Return (x, y) of the center of cell containing provided text 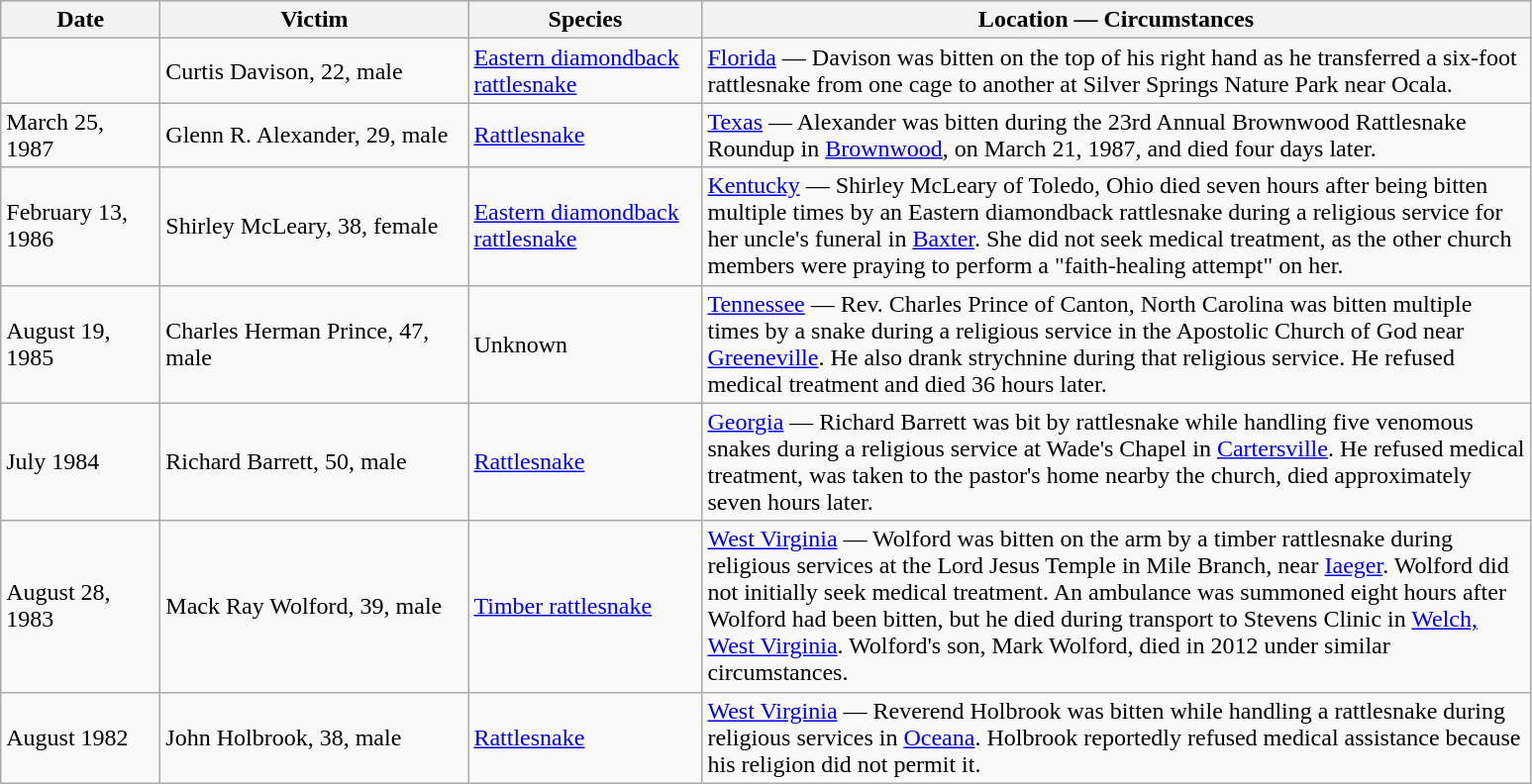
Shirley McLeary, 38, female (315, 226)
August 1982 (81, 737)
Unknown (585, 344)
John Holbrook, 38, male (315, 737)
February 13, 1986 (81, 226)
Richard Barrett, 50, male (315, 461)
March 25, 1987 (81, 135)
Glenn R. Alexander, 29, male (315, 135)
Mack Ray Wolford, 39, male (315, 606)
Texas — Alexander was bitten during the 23rd Annual Brownwood Rattlesnake Roundup in Brownwood, on March 21, 1987, and died four days later. (1116, 135)
August 28, 1983 (81, 606)
Date (81, 20)
July 1984 (81, 461)
Species (585, 20)
Curtis Davison, 22, male (315, 71)
Timber rattlesnake (585, 606)
Location — Circumstances (1116, 20)
Victim (315, 20)
August 19, 1985 (81, 344)
Charles Herman Prince, 47, male (315, 344)
